Search for the cell housing the specified text and yield its [x, y] center coordinate. 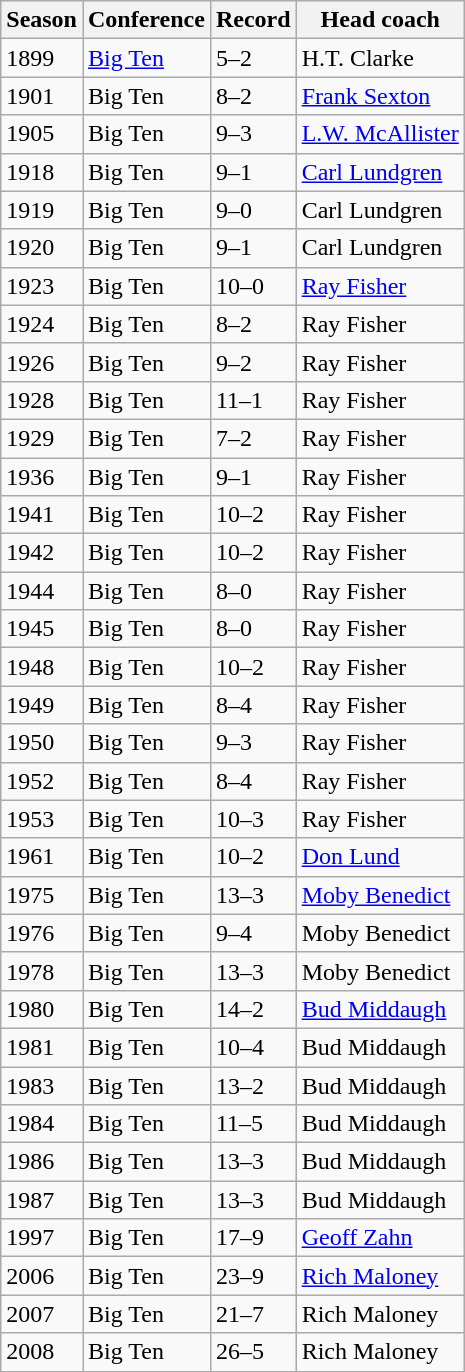
10–3 [253, 819]
10–0 [253, 286]
1901 [42, 96]
5–2 [253, 58]
Head coach [380, 20]
1984 [42, 1124]
1928 [42, 400]
Season [42, 20]
11–5 [253, 1124]
1942 [42, 553]
2006 [42, 1276]
Conference [146, 20]
1981 [42, 1047]
1923 [42, 286]
2007 [42, 1314]
1948 [42, 667]
21–7 [253, 1314]
1978 [42, 971]
1975 [42, 895]
9–2 [253, 362]
9–4 [253, 933]
1952 [42, 781]
Don Lund [380, 857]
1976 [42, 933]
14–2 [253, 1009]
1961 [42, 857]
1950 [42, 743]
1924 [42, 324]
10–4 [253, 1047]
2008 [42, 1352]
26–5 [253, 1352]
9–0 [253, 210]
1997 [42, 1238]
Record [253, 20]
7–2 [253, 438]
1941 [42, 515]
1899 [42, 58]
11–1 [253, 400]
1987 [42, 1200]
1936 [42, 477]
L.W. McAllister [380, 134]
1953 [42, 819]
1920 [42, 248]
13–2 [253, 1085]
1980 [42, 1009]
1929 [42, 438]
1983 [42, 1085]
17–9 [253, 1238]
1918 [42, 172]
1986 [42, 1162]
1949 [42, 705]
23–9 [253, 1276]
1919 [42, 210]
Frank Sexton [380, 96]
1905 [42, 134]
1926 [42, 362]
Geoff Zahn [380, 1238]
1945 [42, 629]
H.T. Clarke [380, 58]
1944 [42, 591]
